Capture the cell that displays the provided text and extract its (x, y) central coordinate. 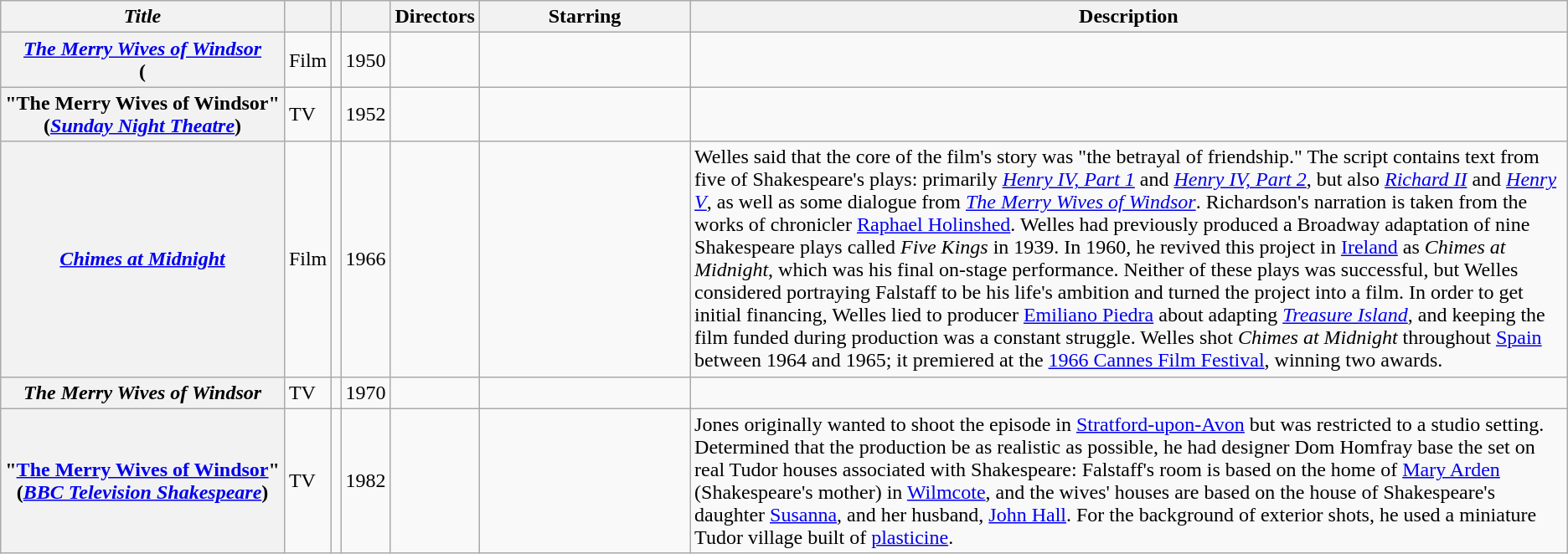
1970 (365, 392)
The Merry Wives of Windsor( (142, 60)
The Merry Wives of Windsor (142, 392)
1950 (365, 60)
1952 (365, 114)
Directors (436, 17)
"The Merry Wives of Windsor"(Sunday Night Theatre) (142, 114)
"The Merry Wives of Windsor"(BBC Television Shakespeare) (142, 480)
1966 (365, 259)
Starring (585, 17)
Title (142, 17)
1982 (365, 480)
Chimes at Midnight (142, 259)
Description (1129, 17)
